Determine the [X, Y] coordinate at the center of the cell enclosing the given text.  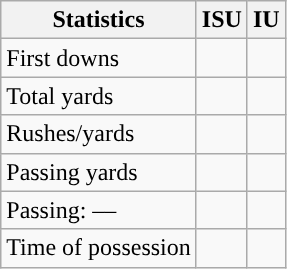
Statistics [99, 20]
First downs [99, 58]
Total yards [99, 96]
Time of possession [99, 248]
Passing: –– [99, 210]
Rushes/yards [99, 134]
Passing yards [99, 172]
ISU [222, 20]
IU [266, 20]
